For the text-containing cell, return its midpoint in (X, Y) coordinate format. 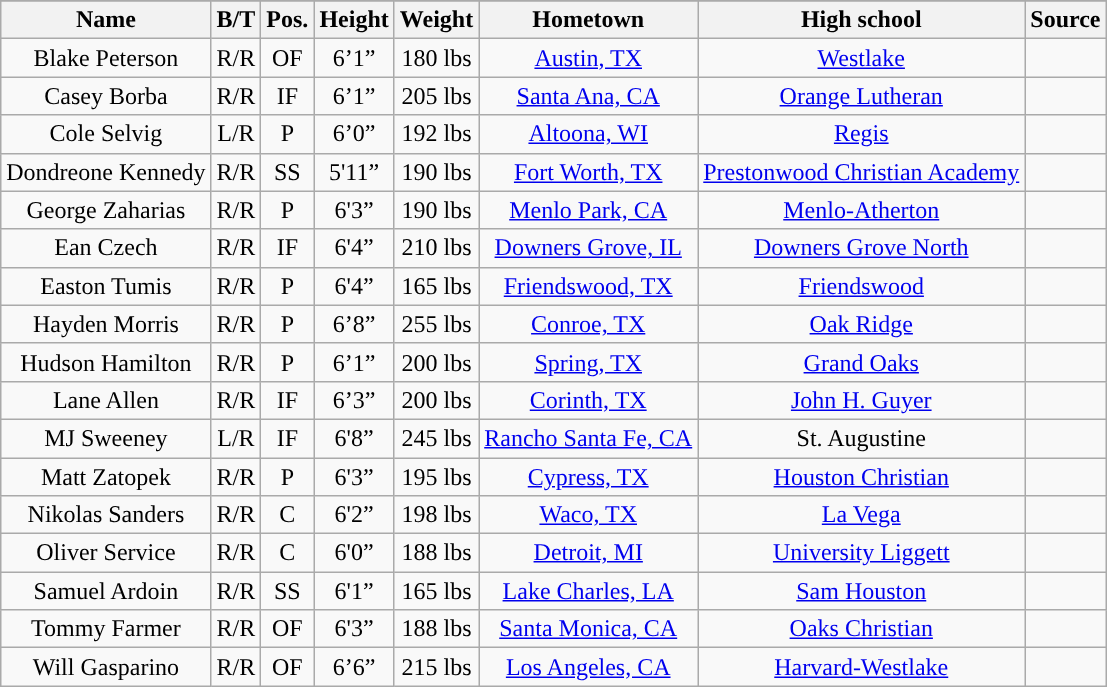
Cole Selvig (106, 134)
Casey Borba (106, 96)
Santa Monica, CA (588, 629)
Hometown (588, 20)
La Vega (862, 515)
Matt Zatopek (106, 477)
Friendswood (862, 286)
Grand Oaks (862, 362)
Altoona, WI (588, 134)
195 lbs (436, 477)
192 lbs (436, 134)
Nikolas Sanders (106, 515)
Oliver Service (106, 553)
George Zaharias (106, 210)
Oaks Christian (862, 629)
245 lbs (436, 438)
215 lbs (436, 667)
Hudson Hamilton (106, 362)
Tommy Farmer (106, 629)
Westlake (862, 58)
High school (862, 20)
Cypress, TX (588, 477)
5'11” (354, 172)
Downers Grove North (862, 248)
Prestonwood Christian Academy (862, 172)
Lane Allen (106, 400)
Austin, TX (588, 58)
Conroe, TX (588, 324)
6’6” (354, 667)
Orange Lutheran (862, 96)
Samuel Ardoin (106, 591)
John H. Guyer (862, 400)
180 lbs (436, 58)
255 lbs (436, 324)
Weight (436, 20)
Friendswood, TX (588, 286)
Spring, TX (588, 362)
6’0” (354, 134)
Rancho Santa Fe, CA (588, 438)
Waco, TX (588, 515)
Santa Ana, CA (588, 96)
Will Gasparino (106, 667)
Fort Worth, TX (588, 172)
6'0” (354, 553)
Los Angeles, CA (588, 667)
Easton Tumis (106, 286)
Sam Houston (862, 591)
Source (1066, 20)
Ean Czech (106, 248)
Height (354, 20)
6’3” (354, 400)
Menlo Park, CA (588, 210)
Lake Charles, LA (588, 591)
Houston Christian (862, 477)
210 lbs (436, 248)
St. Augustine (862, 438)
Oak Ridge (862, 324)
Downers Grove, IL (588, 248)
Pos. (288, 20)
Regis (862, 134)
University Liggett (862, 553)
6'2” (354, 515)
Hayden Morris (106, 324)
198 lbs (436, 515)
Harvard-Westlake (862, 667)
B/T (236, 20)
Dondreone Kennedy (106, 172)
Corinth, TX (588, 400)
Blake Peterson (106, 58)
6'8” (354, 438)
205 lbs (436, 96)
6’8” (354, 324)
MJ Sweeney (106, 438)
Name (106, 20)
Detroit, MI (588, 553)
Menlo-Atherton (862, 210)
6'1” (354, 591)
